Determine the (X, Y) coordinate at the center of the cell enclosing the given text.  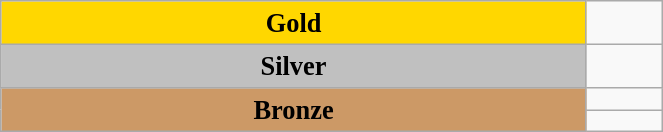
Bronze (294, 109)
Gold (294, 22)
Silver (294, 66)
